Locate the cell with the specified text and output its (x, y) center coordinate. 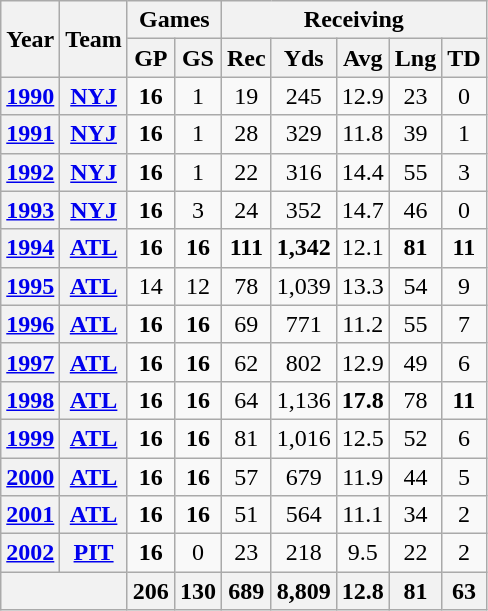
PIT (94, 553)
1999 (30, 438)
218 (304, 553)
564 (304, 515)
1992 (30, 172)
28 (246, 134)
689 (246, 591)
14 (150, 286)
19 (246, 96)
12.8 (362, 591)
11.1 (362, 515)
24 (246, 210)
GP (150, 58)
17.8 (362, 400)
316 (304, 172)
14.4 (362, 172)
802 (304, 362)
1,039 (304, 286)
14.7 (362, 210)
1997 (30, 362)
1993 (30, 210)
39 (415, 134)
8,809 (304, 591)
GS (198, 58)
12 (198, 286)
Avg (362, 58)
11.8 (362, 134)
1996 (30, 324)
69 (246, 324)
Team (94, 39)
Yds (304, 58)
2000 (30, 477)
7 (464, 324)
771 (304, 324)
63 (464, 591)
Year (30, 39)
Receiving (354, 20)
54 (415, 286)
329 (304, 134)
11.9 (362, 477)
46 (415, 210)
TD (464, 58)
1,016 (304, 438)
34 (415, 515)
1,136 (304, 400)
1994 (30, 248)
206 (150, 591)
13.3 (362, 286)
130 (198, 591)
52 (415, 438)
Games (174, 20)
49 (415, 362)
1995 (30, 286)
12.5 (362, 438)
9 (464, 286)
352 (304, 210)
1991 (30, 134)
57 (246, 477)
51 (246, 515)
1,342 (304, 248)
11.2 (362, 324)
5 (464, 477)
679 (304, 477)
Rec (246, 58)
Lng (415, 58)
64 (246, 400)
2002 (30, 553)
2001 (30, 515)
1998 (30, 400)
111 (246, 248)
62 (246, 362)
245 (304, 96)
44 (415, 477)
9.5 (362, 553)
12.1 (362, 248)
1990 (30, 96)
